Return the (x, y) coordinate for the center point of the cell that contains the specified text.  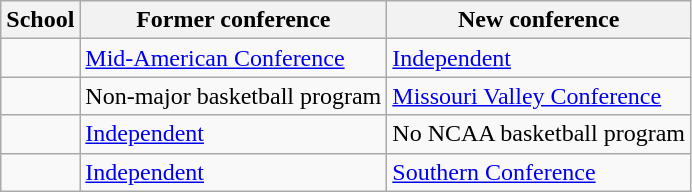
New conference (539, 20)
School (40, 20)
Mid-American Conference (234, 58)
Missouri Valley Conference (539, 96)
Non-major basketball program (234, 96)
Former conference (234, 20)
No NCAA basketball program (539, 134)
Southern Conference (539, 172)
